Find where the given text appears and provide that cell's center as [x, y] coordinate. 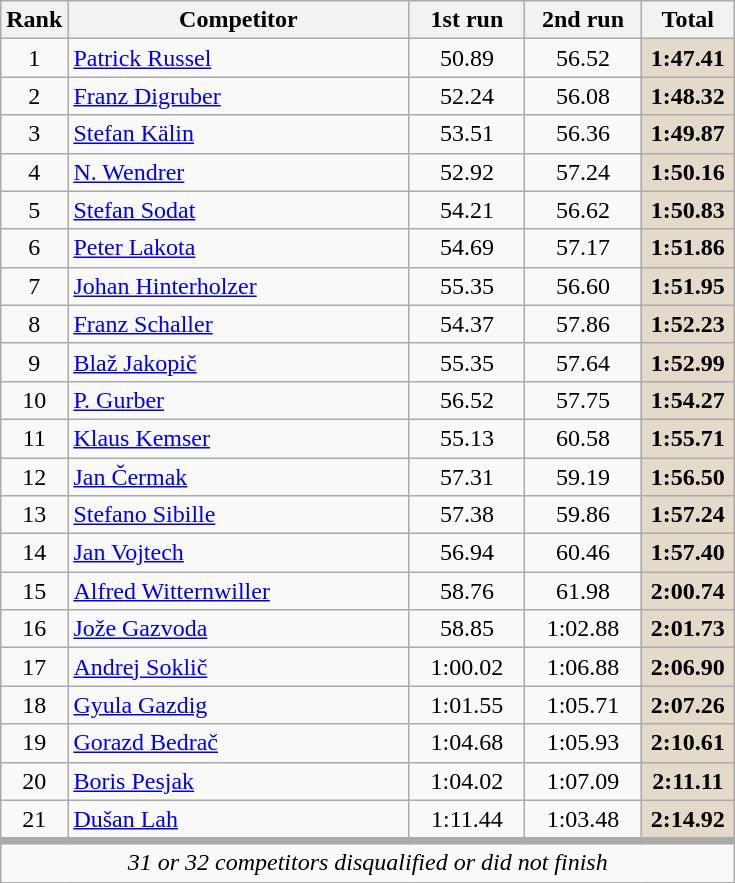
1:54.27 [688, 400]
1:56.50 [688, 477]
18 [34, 705]
2:10.61 [688, 743]
Jan Vojtech [238, 553]
56.36 [583, 134]
Stefano Sibille [238, 515]
54.21 [467, 210]
8 [34, 324]
1:51.86 [688, 248]
12 [34, 477]
1:00.02 [467, 667]
61.98 [583, 591]
1:04.68 [467, 743]
2:00.74 [688, 591]
1 [34, 58]
20 [34, 781]
2:06.90 [688, 667]
57.64 [583, 362]
16 [34, 629]
31 or 32 competitors disqualified or did not finish [368, 862]
1:01.55 [467, 705]
Franz Digruber [238, 96]
52.24 [467, 96]
17 [34, 667]
15 [34, 591]
57.86 [583, 324]
Gorazd Bedrač [238, 743]
Patrick Russel [238, 58]
1:52.99 [688, 362]
Blaž Jakopič [238, 362]
57.24 [583, 172]
6 [34, 248]
Dušan Lah [238, 820]
2:11.11 [688, 781]
Stefan Kälin [238, 134]
1:48.32 [688, 96]
2:01.73 [688, 629]
58.85 [467, 629]
Alfred Witternwiller [238, 591]
1:50.16 [688, 172]
54.69 [467, 248]
1:49.87 [688, 134]
1:11.44 [467, 820]
Jan Čermak [238, 477]
3 [34, 134]
60.58 [583, 438]
1:07.09 [583, 781]
1:05.71 [583, 705]
Franz Schaller [238, 324]
56.62 [583, 210]
52.92 [467, 172]
Andrej Soklič [238, 667]
1:47.41 [688, 58]
10 [34, 400]
2nd run [583, 20]
57.38 [467, 515]
2 [34, 96]
60.46 [583, 553]
2:07.26 [688, 705]
1:02.88 [583, 629]
4 [34, 172]
11 [34, 438]
1:51.95 [688, 286]
5 [34, 210]
7 [34, 286]
59.86 [583, 515]
Total [688, 20]
19 [34, 743]
1:06.88 [583, 667]
56.60 [583, 286]
55.13 [467, 438]
57.17 [583, 248]
1:03.48 [583, 820]
59.19 [583, 477]
57.31 [467, 477]
2:14.92 [688, 820]
9 [34, 362]
Rank [34, 20]
13 [34, 515]
57.75 [583, 400]
1:04.02 [467, 781]
1:50.83 [688, 210]
56.08 [583, 96]
Johan Hinterholzer [238, 286]
Gyula Gazdig [238, 705]
Competitor [238, 20]
14 [34, 553]
54.37 [467, 324]
1:55.71 [688, 438]
1:52.23 [688, 324]
58.76 [467, 591]
1st run [467, 20]
1:05.93 [583, 743]
1:57.40 [688, 553]
50.89 [467, 58]
53.51 [467, 134]
56.94 [467, 553]
Stefan Sodat [238, 210]
Boris Pesjak [238, 781]
1:57.24 [688, 515]
21 [34, 820]
P. Gurber [238, 400]
Jože Gazvoda [238, 629]
N. Wendrer [238, 172]
Klaus Kemser [238, 438]
Peter Lakota [238, 248]
